Search for the cell housing the specified text and yield its [X, Y] center coordinate. 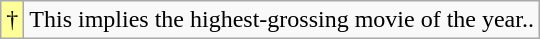
† [12, 20]
This implies the highest-grossing movie of the year.. [282, 20]
